Locate the cell with the specified text and output its (X, Y) center coordinate. 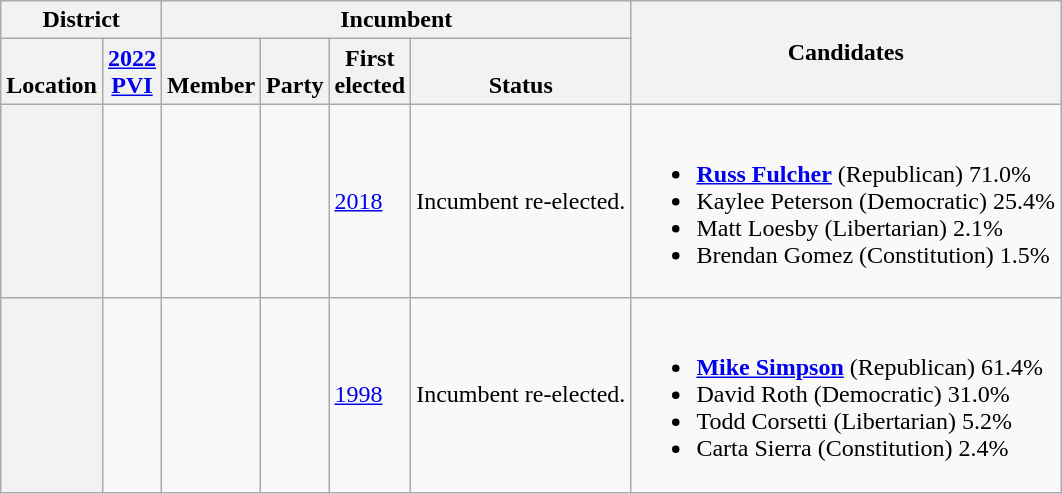
Mike Simpson (Republican) 61.4%David Roth (Democratic) 31.0%Todd Corsetti (Libertarian) 5.2%Carta Sierra (Constitution) 2.4% (846, 395)
Firstelected (370, 72)
Status (521, 72)
Candidates (846, 52)
Location (52, 72)
Incumbent (396, 20)
Party (295, 72)
2022PVI (132, 72)
2018 (370, 201)
Member (212, 72)
District (82, 20)
1998 (370, 395)
Russ Fulcher (Republican) 71.0%Kaylee Peterson (Democratic) 25.4%Matt Loesby (Libertarian) 2.1%Brendan Gomez (Constitution) 1.5% (846, 201)
